Extract the (x, y) coordinate from the center of the cell holding the provided text.  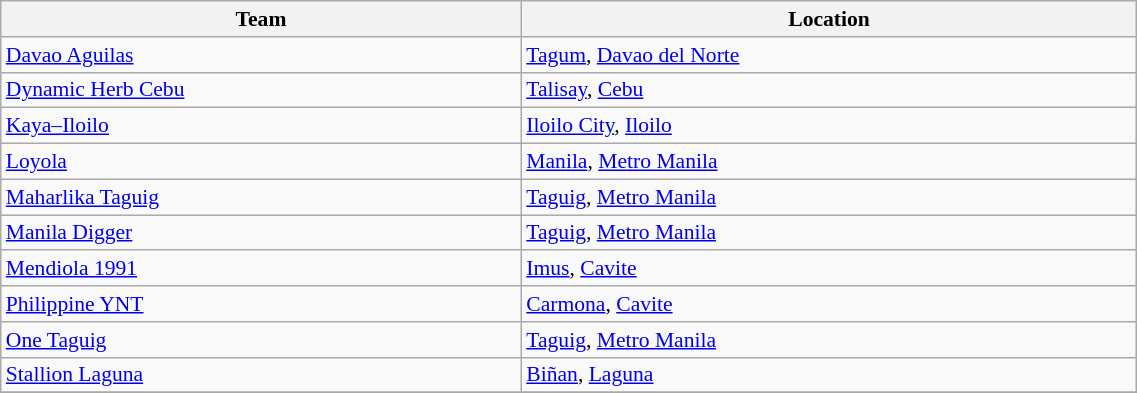
Maharlika Taguig (261, 197)
Mendiola 1991 (261, 269)
Iloilo City, Iloilo (829, 126)
Davao Aguilas (261, 55)
Philippine YNT (261, 304)
Loyola (261, 162)
Location (829, 19)
Team (261, 19)
Biñan, Laguna (829, 375)
Imus, Cavite (829, 269)
Manila Digger (261, 233)
Talisay, Cebu (829, 90)
Stallion Laguna (261, 375)
Dynamic Herb Cebu (261, 90)
Manila, Metro Manila (829, 162)
Kaya–Iloilo (261, 126)
One Taguig (261, 340)
Carmona, Cavite (829, 304)
Tagum, Davao del Norte (829, 55)
